Scan for the cell matching the given text and deliver its [X, Y] coordinate at center. 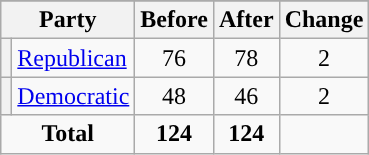
78 [246, 58]
Change [324, 20]
Republican [74, 58]
Democratic [74, 96]
48 [174, 96]
Total [68, 134]
After [246, 20]
Party [68, 20]
46 [246, 96]
Before [174, 20]
76 [174, 58]
